Detect which cell encompasses the target text, then output its [x, y] center coordinate. 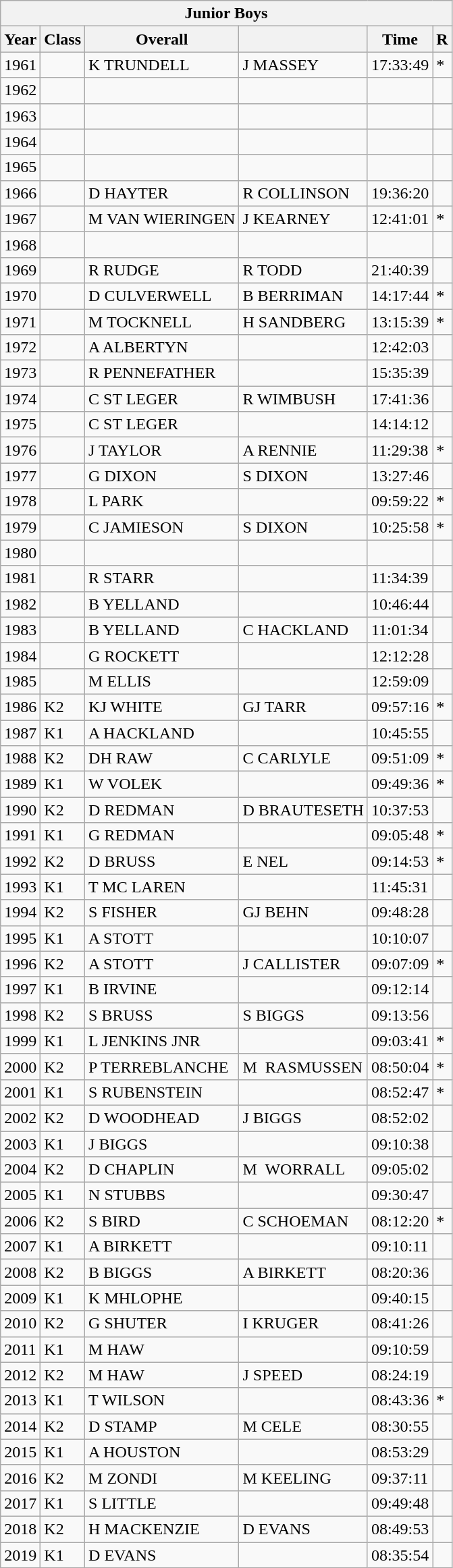
A RENNIE [303, 450]
DH RAW [162, 759]
1998 [20, 1015]
2014 [20, 1426]
2000 [20, 1066]
1994 [20, 913]
15:35:39 [400, 373]
1987 [20, 732]
2009 [20, 1298]
1977 [20, 476]
S RUBENSTEIN [162, 1092]
08:24:19 [400, 1375]
09:07:09 [400, 964]
M KEELING [303, 1478]
D WOODHEAD [162, 1118]
11:34:39 [400, 578]
T WILSON [162, 1401]
08:35:54 [400, 1555]
09:10:11 [400, 1247]
08:12:20 [400, 1221]
J TAYLOR [162, 450]
1984 [20, 655]
09:49:36 [400, 784]
1991 [20, 836]
B IRVINE [162, 990]
14:14:12 [400, 425]
D BRUSS [162, 861]
1967 [20, 219]
K MHLOPHE [162, 1298]
2006 [20, 1221]
E NEL [303, 861]
D BRAUTESETH [303, 810]
1978 [20, 502]
1973 [20, 373]
2003 [20, 1144]
11:29:38 [400, 450]
M ELLIS [162, 681]
Class [63, 39]
2012 [20, 1375]
T MC LAREN [162, 887]
C CARLYLE [303, 759]
10:37:53 [400, 810]
09:03:41 [400, 1041]
2007 [20, 1247]
13:27:46 [400, 476]
12:42:03 [400, 348]
I KRUGER [303, 1324]
1985 [20, 681]
2001 [20, 1092]
S BIRD [162, 1221]
12:12:28 [400, 655]
R PENNEFATHER [162, 373]
1976 [20, 450]
1970 [20, 296]
2015 [20, 1452]
09:57:16 [400, 707]
G SHUTER [162, 1324]
S FISHER [162, 913]
1979 [20, 527]
D REDMAN [162, 810]
Time [400, 39]
1962 [20, 90]
D HAYTER [162, 193]
1980 [20, 553]
08:50:04 [400, 1066]
S BRUSS [162, 1015]
1974 [20, 399]
08:53:29 [400, 1452]
1988 [20, 759]
1964 [20, 142]
1989 [20, 784]
Overall [162, 39]
09:10:38 [400, 1144]
1990 [20, 810]
2011 [20, 1349]
G REDMAN [162, 836]
1982 [20, 604]
1975 [20, 425]
R TODD [303, 270]
12:41:01 [400, 219]
J KEARNEY [303, 219]
2010 [20, 1324]
08:20:36 [400, 1272]
2008 [20, 1272]
KJ WHITE [162, 707]
1969 [20, 270]
2016 [20, 1478]
B BIGGS [162, 1272]
09:13:56 [400, 1015]
A ALBERTYN [162, 348]
M TOCKNELL [162, 322]
2004 [20, 1170]
11:45:31 [400, 887]
GJ TARR [303, 707]
A HOUSTON [162, 1452]
1993 [20, 887]
D CHAPLIN [162, 1170]
C JAMIESON [162, 527]
C SCHOEMAN [303, 1221]
2013 [20, 1401]
1972 [20, 348]
D CULVERWELL [162, 296]
A HACKLAND [162, 732]
J MASSEY [303, 65]
R RUDGE [162, 270]
S BIGGS [303, 1015]
S LITTLE [162, 1503]
1992 [20, 861]
14:17:44 [400, 296]
Junior Boys [226, 13]
2019 [20, 1555]
09:48:28 [400, 913]
13:15:39 [400, 322]
1981 [20, 578]
W VOLEK [162, 784]
GJ BEHN [303, 913]
08:52:47 [400, 1092]
1968 [20, 244]
09:14:53 [400, 861]
08:41:26 [400, 1324]
17:33:49 [400, 65]
1995 [20, 938]
10:46:44 [400, 604]
08:52:02 [400, 1118]
2002 [20, 1118]
11:01:34 [400, 630]
19:36:20 [400, 193]
12:59:09 [400, 681]
10:25:58 [400, 527]
H MACKENZIE [162, 1529]
J CALLISTER [303, 964]
D STAMP [162, 1426]
08:43:36 [400, 1401]
Year [20, 39]
R [442, 39]
1983 [20, 630]
1966 [20, 193]
L JENKINS JNR [162, 1041]
G DIXON [162, 476]
B BERRIMAN [303, 296]
R STARR [162, 578]
09:59:22 [400, 502]
1996 [20, 964]
1997 [20, 990]
2017 [20, 1503]
H SANDBERG [303, 322]
08:30:55 [400, 1426]
21:40:39 [400, 270]
K TRUNDELL [162, 65]
09:51:09 [400, 759]
10:10:07 [400, 938]
M CELE [303, 1426]
1986 [20, 707]
R WIMBUSH [303, 399]
L PARK [162, 502]
09:49:48 [400, 1503]
M WORRALL [303, 1170]
09:05:02 [400, 1170]
N STUBBS [162, 1195]
M RASMUSSEN [303, 1066]
08:49:53 [400, 1529]
10:45:55 [400, 732]
1965 [20, 167]
1961 [20, 65]
2018 [20, 1529]
09:30:47 [400, 1195]
1971 [20, 322]
G ROCKETT [162, 655]
P TERREBLANCHE [162, 1066]
17:41:36 [400, 399]
1999 [20, 1041]
09:12:14 [400, 990]
09:40:15 [400, 1298]
09:37:11 [400, 1478]
J SPEED [303, 1375]
2005 [20, 1195]
R COLLINSON [303, 193]
09:05:48 [400, 836]
C HACKLAND [303, 630]
1963 [20, 116]
09:10:59 [400, 1349]
M ZONDI [162, 1478]
M VAN WIERINGEN [162, 219]
